Identify which cell holds the provided text, then report its [X, Y] central coordinate. 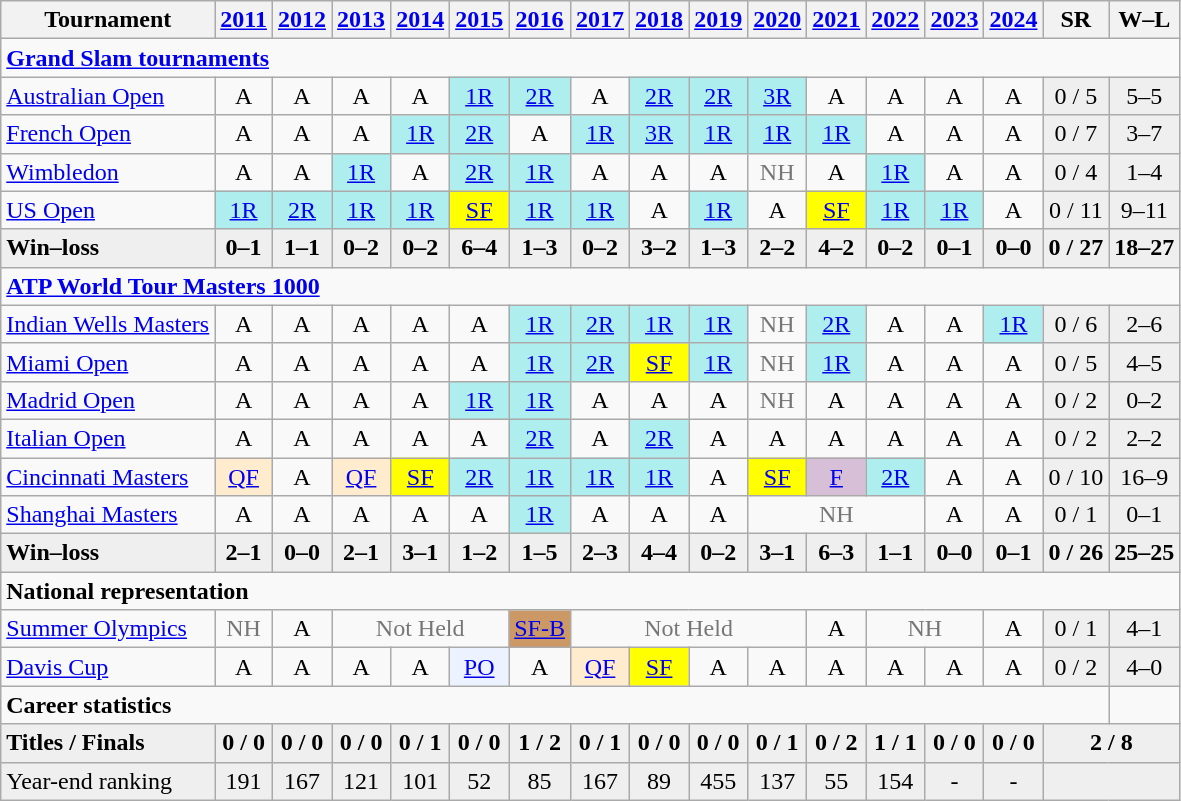
2018 [660, 20]
SF-B [540, 629]
French Open [108, 134]
W–L [1144, 20]
55 [836, 781]
2013 [362, 20]
2019 [718, 20]
2 / 8 [1112, 743]
Madrid Open [108, 400]
191 [244, 781]
Year-end ranking [108, 781]
0 / 6 [1076, 324]
18–27 [1144, 248]
Summer Olympics [108, 629]
Cincinnati Masters [108, 477]
4–0 [1144, 667]
16–9 [1144, 477]
455 [718, 781]
Titles / Finals [108, 743]
85 [540, 781]
52 [480, 781]
2012 [302, 20]
9–11 [1144, 210]
5–5 [1144, 96]
1 / 1 [896, 743]
0 / 4 [1076, 172]
4–1 [1144, 629]
25–25 [1144, 553]
SR [1076, 20]
2–6 [1144, 324]
2022 [896, 20]
1–5 [540, 553]
Career statistics [555, 705]
0 / 27 [1076, 248]
121 [362, 781]
6–4 [480, 248]
Italian Open [108, 438]
Shanghai Masters [108, 515]
F [836, 477]
National representation [590, 591]
1 / 2 [540, 743]
1–2 [480, 553]
Grand Slam tournaments [590, 58]
3–7 [1144, 134]
4–5 [1144, 362]
0 / 11 [1076, 210]
PO [480, 667]
Indian Wells Masters [108, 324]
0 / 26 [1076, 553]
2021 [836, 20]
154 [896, 781]
6–3 [836, 553]
2015 [480, 20]
ATP World Tour Masters 1000 [590, 286]
1–4 [1144, 172]
3–2 [660, 248]
Miami Open [108, 362]
0 / 10 [1076, 477]
2017 [600, 20]
2011 [244, 20]
US Open [108, 210]
4–2 [836, 248]
Tournament [108, 20]
Davis Cup [108, 667]
2023 [954, 20]
2–3 [600, 553]
2016 [540, 20]
0 / 7 [1076, 134]
4–4 [660, 553]
101 [420, 781]
2020 [778, 20]
Wimbledon [108, 172]
2014 [420, 20]
2024 [1014, 20]
89 [660, 781]
137 [778, 781]
Australian Open [108, 96]
